Output the (X, Y) coordinate of the center of the cell containing the given text.  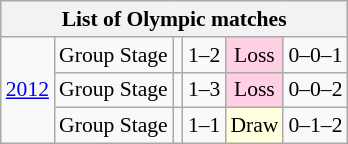
2012 (28, 90)
Draw (254, 126)
1–2 (204, 55)
0–0–2 (315, 90)
1–1 (204, 126)
0–1–2 (315, 126)
1–3 (204, 90)
0–0–1 (315, 55)
List of Olympic matches (174, 19)
